Output the (x, y) coordinate of the center of the cell containing the given text.  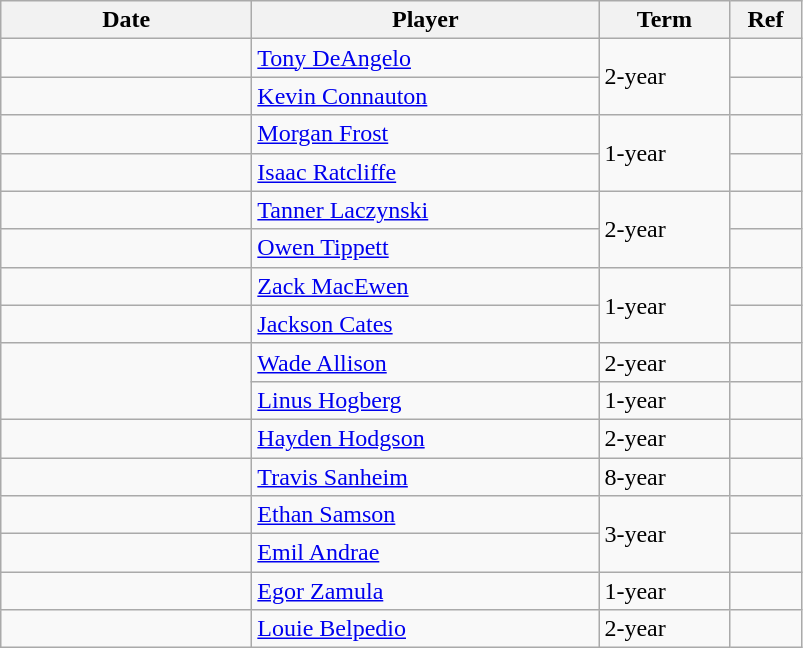
Tony DeAngelo (426, 58)
Ref (766, 20)
Emil Andrae (426, 553)
Kevin Connauton (426, 96)
Wade Allison (426, 362)
Isaac Ratcliffe (426, 172)
Morgan Frost (426, 134)
Player (426, 20)
Zack MacEwen (426, 286)
3-year (664, 534)
Date (126, 20)
8-year (664, 477)
Linus Hogberg (426, 400)
Egor Zamula (426, 591)
Louie Belpedio (426, 629)
Ethan Samson (426, 515)
Tanner Laczynski (426, 210)
Jackson Cates (426, 324)
Travis Sanheim (426, 477)
Term (664, 20)
Owen Tippett (426, 248)
Hayden Hodgson (426, 438)
